Provide the (X, Y) coordinate of the cell's center where the given text is located.  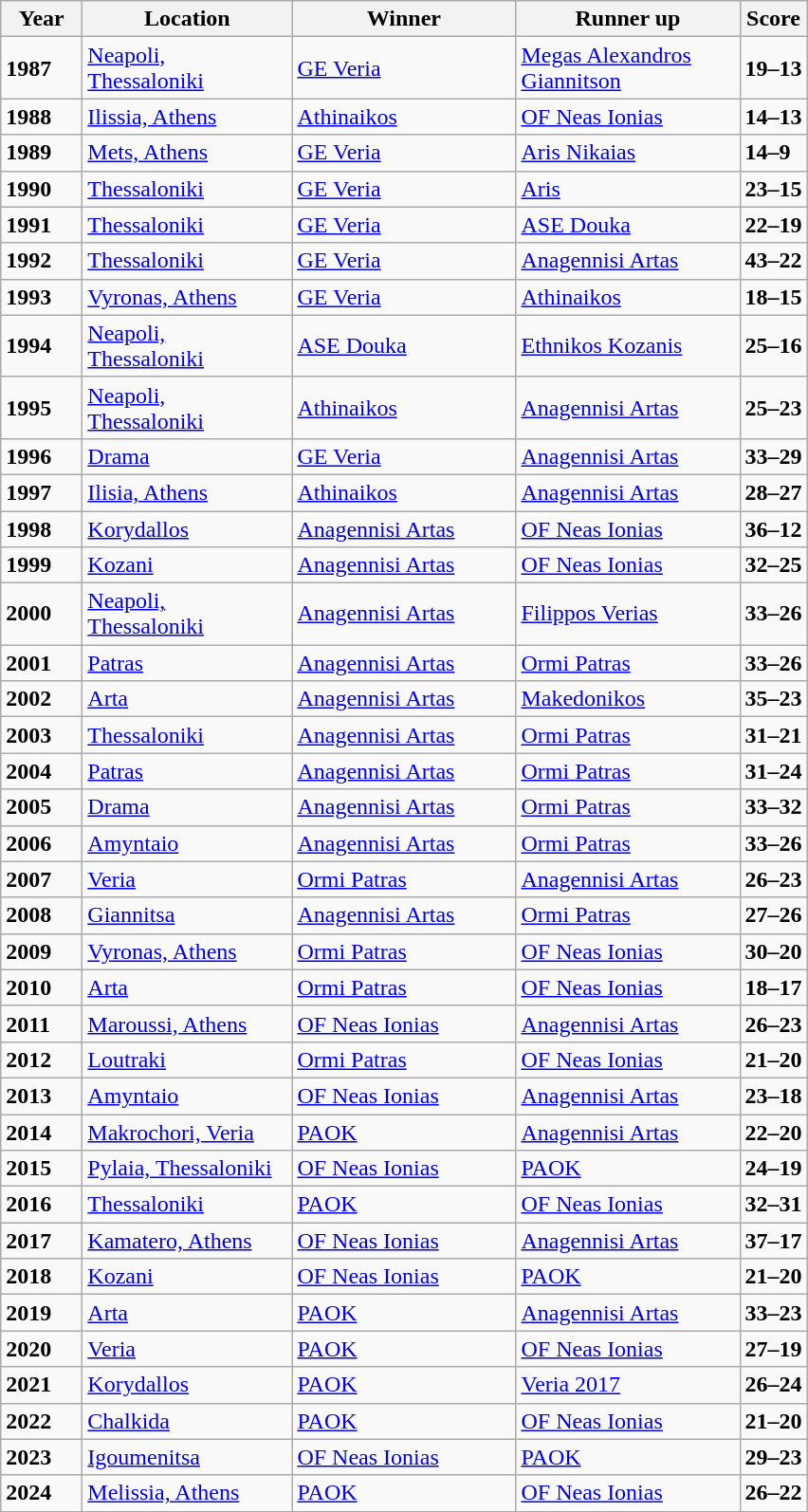
1989 (42, 153)
1987 (42, 68)
1998 (42, 528)
Igoumenitsa (188, 1457)
14–13 (774, 117)
1992 (42, 261)
1988 (42, 117)
22–19 (774, 225)
2019 (42, 1313)
2001 (42, 663)
43–22 (774, 261)
Runner up (628, 19)
Location (188, 19)
33–32 (774, 807)
Veria 2017 (628, 1385)
29–23 (774, 1457)
37–17 (774, 1241)
1995 (42, 408)
18–17 (774, 987)
Ilisia, Athens (188, 492)
2023 (42, 1457)
1993 (42, 297)
36–12 (774, 528)
33–23 (774, 1313)
24–19 (774, 1169)
2013 (42, 1096)
31–21 (774, 735)
Pylaia, Thessaloniki (188, 1169)
Aris Nikaias (628, 153)
25–16 (774, 345)
14–9 (774, 153)
2014 (42, 1132)
32–31 (774, 1205)
18–15 (774, 297)
23–15 (774, 189)
Megas Alexandros Giannitson (628, 68)
27–26 (774, 915)
1996 (42, 456)
35–23 (774, 699)
2006 (42, 843)
2005 (42, 807)
Year (42, 19)
Loutraki (188, 1060)
Filippos Verias (628, 615)
Maroussi, Athens (188, 1023)
27–19 (774, 1349)
Melissia, Athens (188, 1493)
31–24 (774, 771)
1990 (42, 189)
26–24 (774, 1385)
2002 (42, 699)
2008 (42, 915)
Kamatero, Athens (188, 1241)
Makedonikos (628, 699)
2024 (42, 1493)
2004 (42, 771)
23–18 (774, 1096)
2010 (42, 987)
22–20 (774, 1132)
2020 (42, 1349)
2018 (42, 1277)
2016 (42, 1205)
2015 (42, 1169)
26–22 (774, 1493)
33–29 (774, 456)
2009 (42, 951)
2000 (42, 615)
2021 (42, 1385)
32–25 (774, 565)
2007 (42, 879)
28–27 (774, 492)
30–20 (774, 951)
Ethnikos Kozanis (628, 345)
2022 (42, 1421)
2017 (42, 1241)
Mets, Athens (188, 153)
1991 (42, 225)
Makrochori, Veria (188, 1132)
Giannitsa (188, 915)
2011 (42, 1023)
1994 (42, 345)
Winner (404, 19)
Score (774, 19)
Ilissia, Athens (188, 117)
2003 (42, 735)
2012 (42, 1060)
1999 (42, 565)
25–23 (774, 408)
1997 (42, 492)
Chalkida (188, 1421)
19–13 (774, 68)
Aris (628, 189)
